Determine the (x, y) coordinate at the center of the cell enclosing the given text.  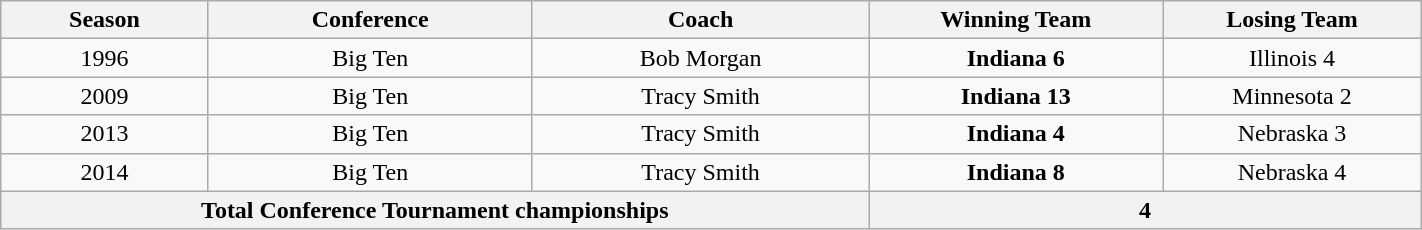
Indiana 4 (1016, 134)
2013 (104, 134)
2014 (104, 172)
Indiana 8 (1016, 172)
Bob Morgan (700, 58)
Illinois 4 (1292, 58)
2009 (104, 96)
Nebraska 4 (1292, 172)
Winning Team (1016, 20)
Minnesota 2 (1292, 96)
Indiana 6 (1016, 58)
Losing Team (1292, 20)
Conference (370, 20)
Coach (700, 20)
4 (1145, 210)
Nebraska 3 (1292, 134)
1996 (104, 58)
Season (104, 20)
Indiana 13 (1016, 96)
Total Conference Tournament championships (435, 210)
